Find where the given text appears and provide that cell's center as (x, y) coordinate. 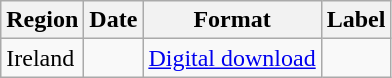
Digital download (232, 58)
Label (356, 20)
Ireland (42, 58)
Date (114, 20)
Format (232, 20)
Region (42, 20)
